Scan for the cell matching the given text and deliver its [x, y] coordinate at center. 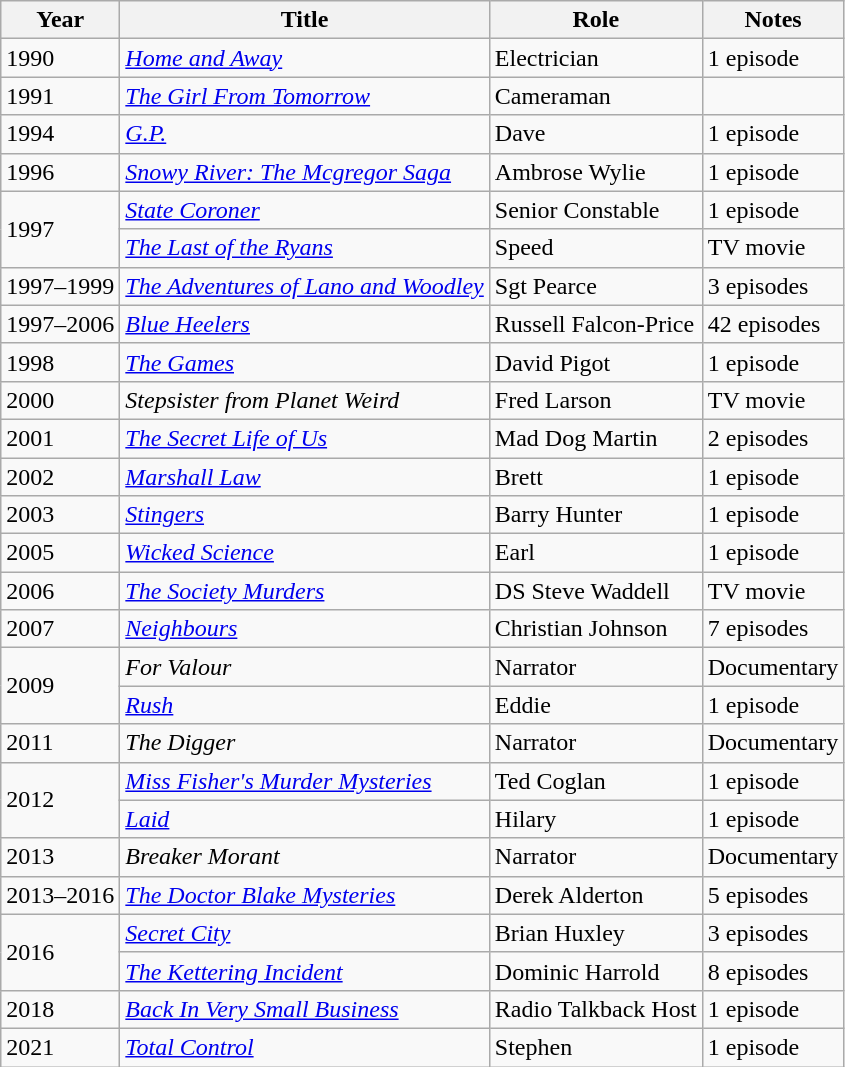
Dominic Harrold [596, 971]
David Pigot [596, 362]
Russell Falcon-Price [596, 324]
Stepsister from Planet Weird [304, 400]
2018 [60, 1009]
Speed [596, 248]
2011 [60, 743]
2013–2016 [60, 895]
5 episodes [773, 895]
Snowy River: The Mcgregor Saga [304, 172]
Stephen [596, 1047]
The Last of the Ryans [304, 248]
Derek Alderton [596, 895]
Earl [596, 553]
The Doctor Blake Mysteries [304, 895]
The Secret Life of Us [304, 438]
Dave [596, 134]
For Valour [304, 667]
Blue Heelers [304, 324]
Neighbours [304, 629]
Barry Hunter [596, 515]
8 episodes [773, 971]
2000 [60, 400]
2003 [60, 515]
Laid [304, 819]
Cameraman [596, 96]
1998 [60, 362]
1997 [60, 229]
The Digger [304, 743]
Rush [304, 705]
The Adventures of Lano and Woodley [304, 286]
42 episodes [773, 324]
1997–2006 [60, 324]
Notes [773, 20]
Stingers [304, 515]
2 episodes [773, 438]
2021 [60, 1047]
1996 [60, 172]
DS Steve Waddell [596, 591]
Home and Away [304, 58]
1994 [60, 134]
Back In Very Small Business [304, 1009]
2013 [60, 857]
2016 [60, 952]
The Games [304, 362]
Brian Huxley [596, 933]
Sgt Pearce [596, 286]
2005 [60, 553]
State Coroner [304, 210]
Secret City [304, 933]
Mad Dog Martin [596, 438]
The Kettering Incident [304, 971]
Title [304, 20]
Senior Constable [596, 210]
Ambrose Wylie [596, 172]
Total Control [304, 1047]
Christian Johnson [596, 629]
1991 [60, 96]
Brett [596, 477]
2009 [60, 686]
Fred Larson [596, 400]
Eddie [596, 705]
Electrician [596, 58]
Marshall Law [304, 477]
7 episodes [773, 629]
Radio Talkback Host [596, 1009]
Ted Coglan [596, 781]
Role [596, 20]
1997–1999 [60, 286]
1990 [60, 58]
Wicked Science [304, 553]
2006 [60, 591]
The Girl From Tomorrow [304, 96]
2012 [60, 800]
Year [60, 20]
Miss Fisher's Murder Mysteries [304, 781]
Hilary [596, 819]
G.P. [304, 134]
The Society Murders [304, 591]
2001 [60, 438]
Breaker Morant [304, 857]
2002 [60, 477]
2007 [60, 629]
